Search for the cell housing the specified text and yield its (x, y) center coordinate. 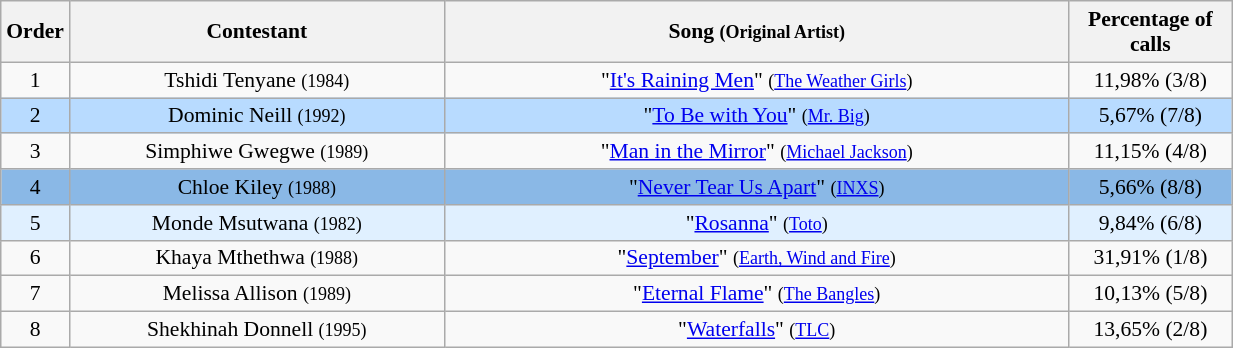
11,98% (3/8) (1150, 80)
Chloe Kiley (1988) (256, 187)
"Man in the Mirror" (Michael Jackson) (756, 152)
"Eternal Flame" (The Bangles) (756, 294)
3 (36, 152)
"Waterfalls" (TLC) (756, 330)
Dominic Neill (1992) (256, 116)
5,67% (7/8) (1150, 116)
Melissa Allison (1989) (256, 294)
7 (36, 294)
Khaya Mthethwa (1988) (256, 258)
Shekhinah Donnell (1995) (256, 330)
"Never Tear Us Apart" (INXS) (756, 187)
11,15% (4/8) (1150, 152)
8 (36, 330)
10,13% (5/8) (1150, 294)
Monde Msutwana (1982) (256, 223)
"It's Raining Men" (The Weather Girls) (756, 80)
Song (Original Artist) (756, 32)
1 (36, 80)
5 (36, 223)
9,84% (6/8) (1150, 223)
31,91% (1/8) (1150, 258)
Percentage of calls (1150, 32)
Order (36, 32)
"Rosanna" (Toto) (756, 223)
Simphiwe Gwegwe (1989) (256, 152)
Contestant (256, 32)
13,65% (2/8) (1150, 330)
2 (36, 116)
4 (36, 187)
5,66% (8/8) (1150, 187)
"September" (Earth, Wind and Fire) (756, 258)
6 (36, 258)
"To Be with You" (Mr. Big) (756, 116)
Tshidi Tenyane (1984) (256, 80)
